Capture the cell that displays the provided text and extract its (x, y) central coordinate. 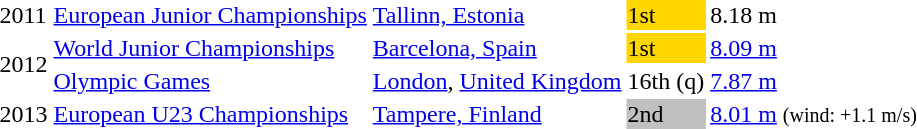
European U23 Championships (210, 114)
World Junior Championships (210, 48)
Tallinn, Estonia (497, 15)
London, United Kingdom (497, 81)
16th (q) (666, 81)
Olympic Games (210, 81)
Barcelona, Spain (497, 48)
European Junior Championships (210, 15)
2nd (666, 114)
Tampere, Finland (497, 114)
